For the text-containing cell, return its midpoint in (x, y) coordinate format. 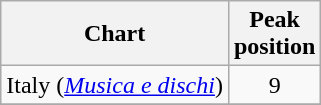
Peakposition (274, 34)
Chart (115, 34)
Italy (Musica e dischi) (115, 85)
9 (274, 85)
